Identify which cell holds the provided text, then report its [X, Y] central coordinate. 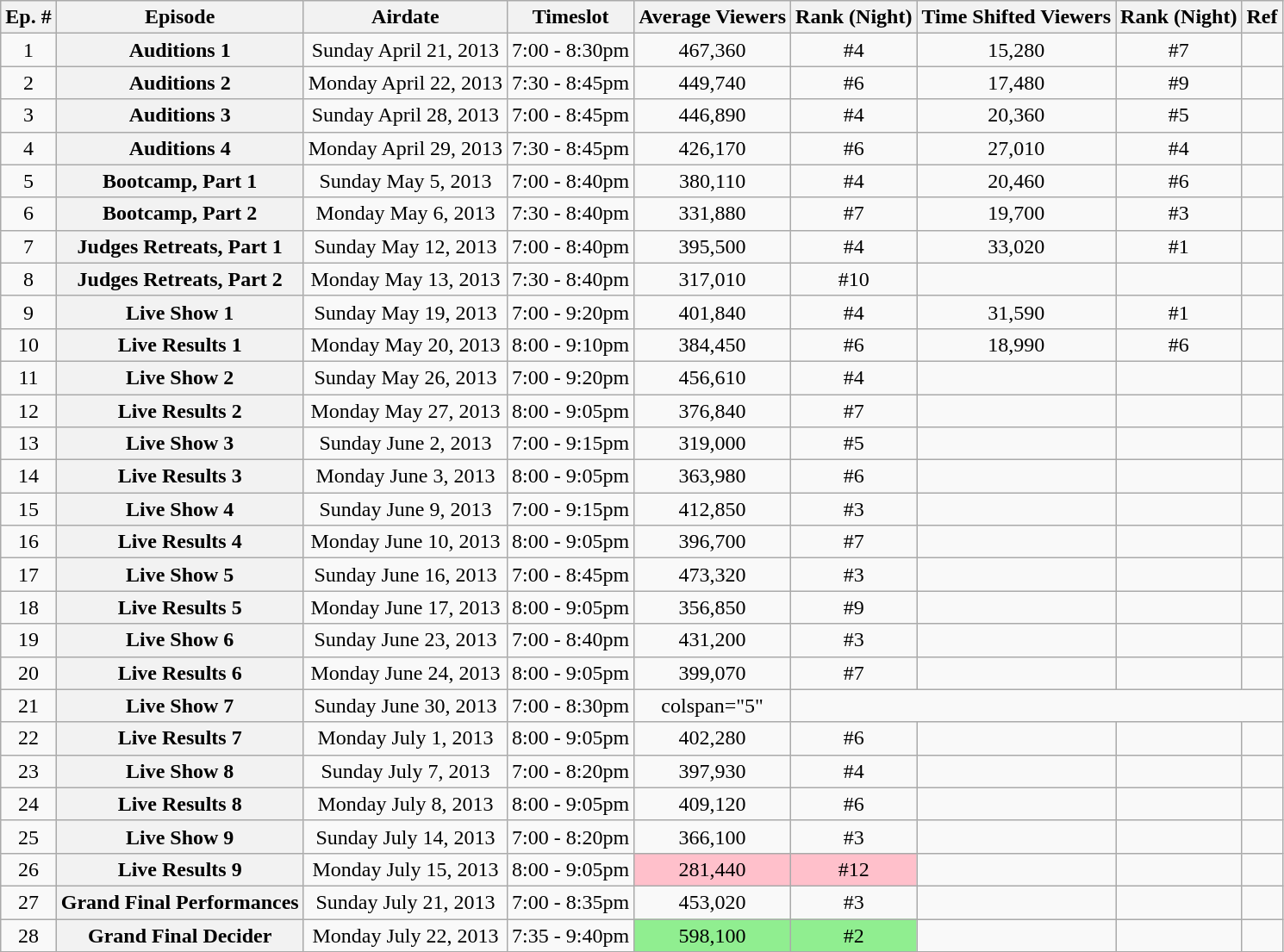
15 [28, 509]
319,000 [713, 444]
Sunday July 7, 2013 [405, 771]
18,990 [1017, 345]
317,010 [713, 279]
Bootcamp, Part 1 [179, 181]
15,280 [1017, 50]
Monday May 20, 2013 [405, 345]
22 [28, 738]
8:00 - 9:10pm [570, 345]
467,360 [713, 50]
395,500 [713, 246]
356,850 [713, 607]
Monday May 27, 2013 [405, 411]
426,170 [713, 148]
473,320 [713, 575]
Timeslot [570, 17]
8 [28, 279]
#12 [854, 869]
Live Show 5 [179, 575]
Sunday May 26, 2013 [405, 377]
380,110 [713, 181]
Sunday June 23, 2013 [405, 640]
Judges Retreats, Part 1 [179, 246]
412,850 [713, 509]
Episode [179, 17]
7 [28, 246]
Judges Retreats, Part 2 [179, 279]
399,070 [713, 673]
Monday April 22, 2013 [405, 83]
#2 [854, 935]
409,120 [713, 804]
Monday July 8, 2013 [405, 804]
20,460 [1017, 181]
13 [28, 444]
4 [28, 148]
598,100 [713, 935]
Live Results 6 [179, 673]
Live Results 8 [179, 804]
Airdate [405, 17]
456,610 [713, 377]
Auditions 2 [179, 83]
446,890 [713, 115]
376,840 [713, 411]
20 [28, 673]
Sunday April 28, 2013 [405, 115]
14 [28, 476]
Live Show 3 [179, 444]
26 [28, 869]
11 [28, 377]
20,360 [1017, 115]
5 [28, 181]
Sunday May 5, 2013 [405, 181]
24 [28, 804]
21 [28, 706]
17,480 [1017, 83]
Auditions 1 [179, 50]
16 [28, 542]
1 [28, 50]
Monday July 15, 2013 [405, 869]
Live Show 8 [179, 771]
384,450 [713, 345]
12 [28, 411]
33,020 [1017, 246]
25 [28, 837]
Grand Final Performances [179, 902]
331,880 [713, 214]
Live Results 9 [179, 869]
Live Show 2 [179, 377]
Sunday June 16, 2013 [405, 575]
27 [28, 902]
Live Show 9 [179, 837]
449,740 [713, 83]
453,020 [713, 902]
17 [28, 575]
Live Results 2 [179, 411]
Sunday April 21, 2013 [405, 50]
366,100 [713, 837]
Live Results 1 [179, 345]
Monday June 17, 2013 [405, 607]
397,930 [713, 771]
#10 [854, 279]
Live Show 7 [179, 706]
402,280 [713, 738]
Monday June 24, 2013 [405, 673]
Monday May 6, 2013 [405, 214]
Monday June 3, 2013 [405, 476]
Bootcamp, Part 2 [179, 214]
281,440 [713, 869]
9 [28, 312]
Live Results 3 [179, 476]
Live Results 5 [179, 607]
Monday May 13, 2013 [405, 279]
Sunday June 2, 2013 [405, 444]
Grand Final Decider [179, 935]
23 [28, 771]
7:00 - 8:35pm [570, 902]
401,840 [713, 312]
Live Show 4 [179, 509]
colspan="5" [713, 706]
27,010 [1017, 148]
Monday June 10, 2013 [405, 542]
Sunday May 19, 2013 [405, 312]
Live Show 6 [179, 640]
Sunday July 21, 2013 [405, 902]
431,200 [713, 640]
Average Viewers [713, 17]
19 [28, 640]
2 [28, 83]
19,700 [1017, 214]
31,590 [1017, 312]
Ref [1262, 17]
Sunday June 30, 2013 [405, 706]
6 [28, 214]
10 [28, 345]
18 [28, 607]
363,980 [713, 476]
Monday April 29, 2013 [405, 148]
Auditions 4 [179, 148]
396,700 [713, 542]
Live Show 1 [179, 312]
Monday July 1, 2013 [405, 738]
7:35 - 9:40pm [570, 935]
Sunday May 12, 2013 [405, 246]
Auditions 3 [179, 115]
Sunday June 9, 2013 [405, 509]
Live Results 7 [179, 738]
Live Results 4 [179, 542]
Time Shifted Viewers [1017, 17]
3 [28, 115]
Sunday July 14, 2013 [405, 837]
Ep. # [28, 17]
28 [28, 935]
Monday July 22, 2013 [405, 935]
